Capture the cell that displays the provided text and extract its (X, Y) central coordinate. 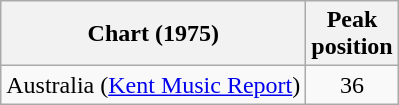
Peakposition (352, 34)
36 (352, 85)
Australia (Kent Music Report) (154, 85)
Chart (1975) (154, 34)
